Identify which cell holds the provided text, then report its [x, y] central coordinate. 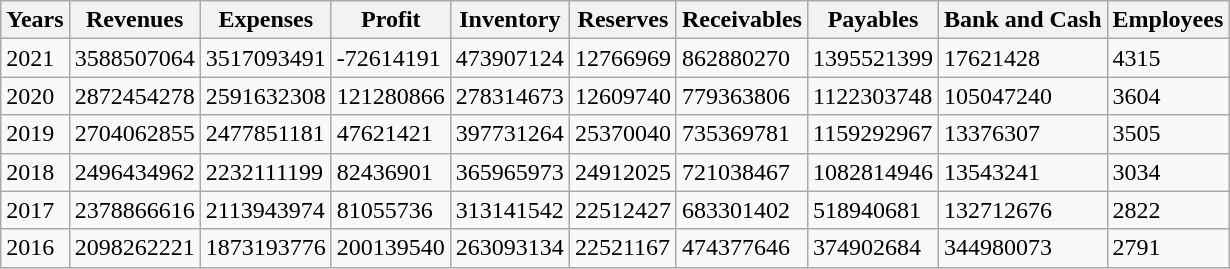
2477851181 [266, 134]
Years [35, 20]
Profit [390, 20]
82436901 [390, 172]
474377646 [742, 248]
22521167 [622, 248]
Payables [872, 20]
779363806 [742, 96]
3034 [1168, 172]
2098262221 [134, 248]
13543241 [1023, 172]
683301402 [742, 210]
2021 [35, 58]
3604 [1168, 96]
721038467 [742, 172]
17621428 [1023, 58]
2591632308 [266, 96]
105047240 [1023, 96]
132712676 [1023, 210]
473907124 [510, 58]
313141542 [510, 210]
1122303748 [872, 96]
Inventory [510, 20]
374902684 [872, 248]
2019 [35, 134]
2378866616 [134, 210]
2872454278 [134, 96]
3517093491 [266, 58]
Bank and Cash [1023, 20]
13376307 [1023, 134]
81055736 [390, 210]
1082814946 [872, 172]
2232111199 [266, 172]
2018 [35, 172]
24912025 [622, 172]
263093134 [510, 248]
47621421 [390, 134]
2016 [35, 248]
Expenses [266, 20]
1395521399 [872, 58]
12609740 [622, 96]
344980073 [1023, 248]
4315 [1168, 58]
200139540 [390, 248]
2704062855 [134, 134]
Reserves [622, 20]
25370040 [622, 134]
3505 [1168, 134]
121280866 [390, 96]
2020 [35, 96]
2017 [35, 210]
1873193776 [266, 248]
365965973 [510, 172]
3588507064 [134, 58]
735369781 [742, 134]
Receivables [742, 20]
22512427 [622, 210]
278314673 [510, 96]
2822 [1168, 210]
2113943974 [266, 210]
2791 [1168, 248]
397731264 [510, 134]
2496434962 [134, 172]
518940681 [872, 210]
862880270 [742, 58]
12766969 [622, 58]
1159292967 [872, 134]
Revenues [134, 20]
Employees [1168, 20]
-72614191 [390, 58]
